For the text-containing cell, return its midpoint in (X, Y) coordinate format. 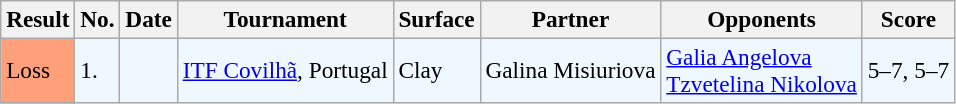
Galia Angelova Tzvetelina Nikolova (762, 70)
Surface (436, 19)
Date (148, 19)
Tournament (285, 19)
Clay (436, 70)
Partner (570, 19)
Galina Misiuriova (570, 70)
Opponents (762, 19)
ITF Covilhã, Portugal (285, 70)
1. (98, 70)
Score (908, 19)
Result (38, 19)
5–7, 5–7 (908, 70)
Loss (38, 70)
No. (98, 19)
